Return [X, Y] of the center of cell containing provided text 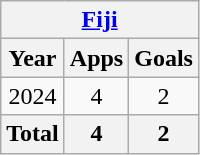
2024 [33, 96]
Year [33, 58]
Apps [96, 58]
Goals [164, 58]
Total [33, 134]
Fiji [100, 20]
